Extract the [X, Y] coordinate from the center of the cell holding the provided text.  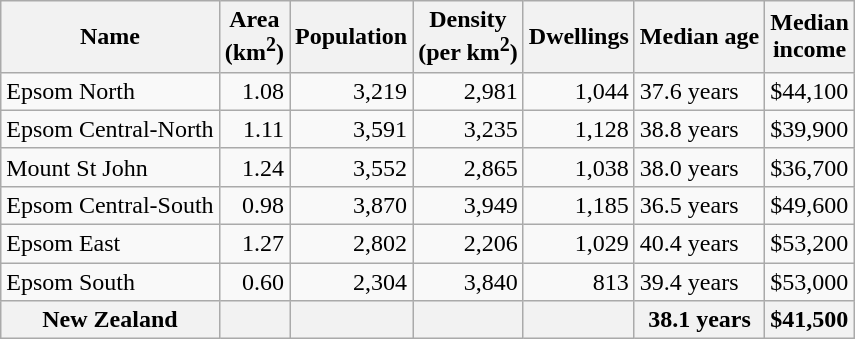
1.08 [254, 91]
37.6 years [699, 91]
Epsom East [110, 244]
1,128 [578, 129]
39.4 years [699, 282]
38.1 years [699, 320]
1.24 [254, 167]
3,235 [468, 129]
Epsom South [110, 282]
1.27 [254, 244]
40.4 years [699, 244]
3,840 [468, 282]
Mount St John [110, 167]
$53,200 [810, 244]
3,552 [352, 167]
New Zealand [110, 320]
1,029 [578, 244]
Median age [699, 37]
38.8 years [699, 129]
Epsom North [110, 91]
3,591 [352, 129]
Medianincome [810, 37]
0.60 [254, 282]
1,044 [578, 91]
$36,700 [810, 167]
3,949 [468, 205]
Area(km2) [254, 37]
$49,600 [810, 205]
$53,000 [810, 282]
36.5 years [699, 205]
0.98 [254, 205]
2,981 [468, 91]
2,865 [468, 167]
1,185 [578, 205]
3,870 [352, 205]
Epsom Central-South [110, 205]
Dwellings [578, 37]
1.11 [254, 129]
Name [110, 37]
1,038 [578, 167]
$39,900 [810, 129]
Density(per km2) [468, 37]
Population [352, 37]
813 [578, 282]
38.0 years [699, 167]
$41,500 [810, 320]
$44,100 [810, 91]
3,219 [352, 91]
2,206 [468, 244]
2,802 [352, 244]
2,304 [352, 282]
Epsom Central-North [110, 129]
